Pinpoint the cell where the given text exists, returning its [x, y] midpoint coordinate. 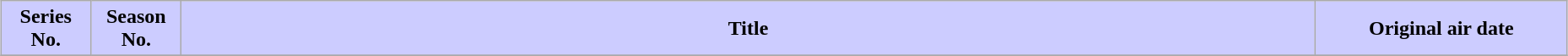
SeriesNo. [46, 29]
Title [748, 29]
Original air date [1441, 29]
SeasonNo. [137, 29]
